Provide the (x, y) coordinate of the cell's center where the given text is located.  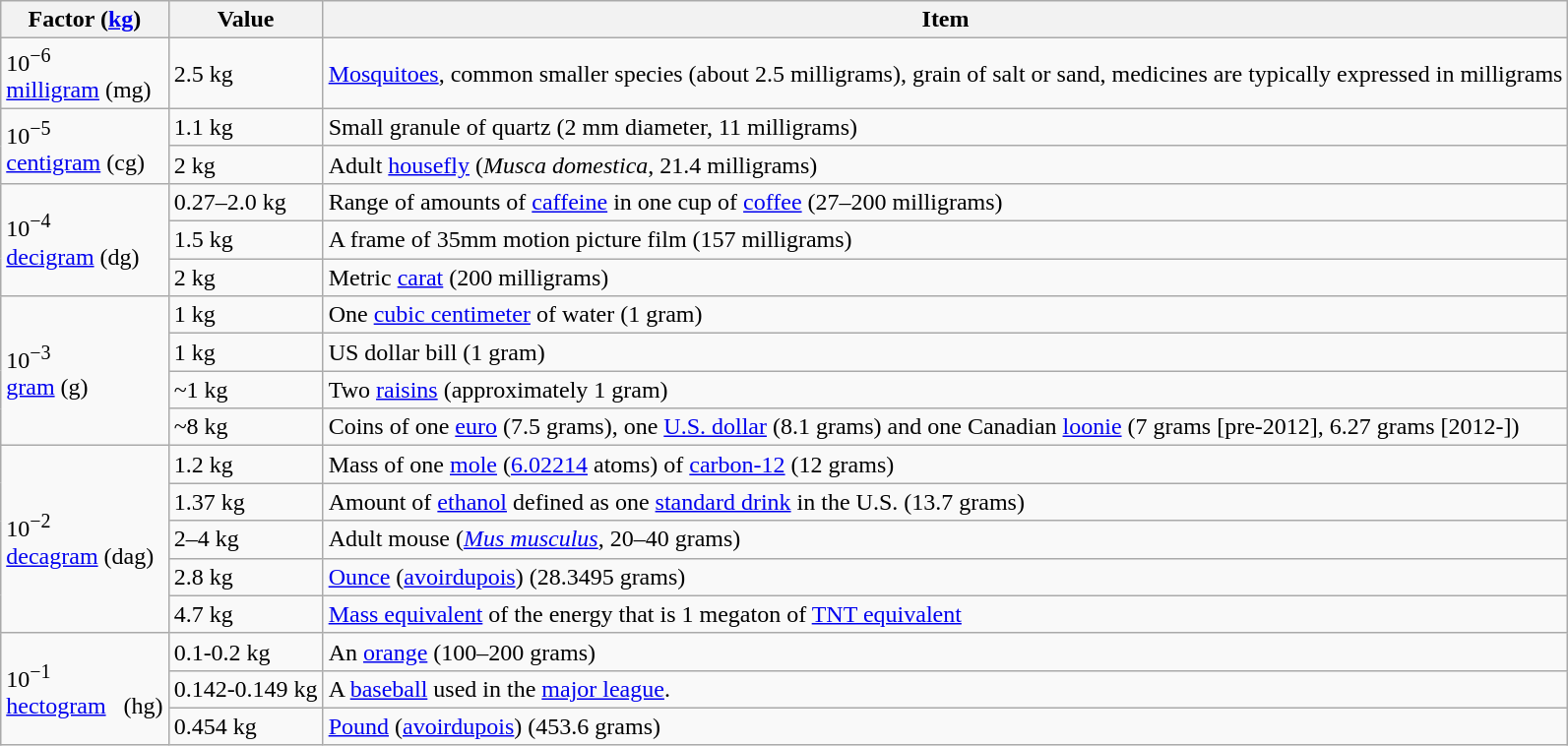
A baseball used in the major league. (945, 689)
Item (945, 20)
1.1 kg (246, 127)
Pound (avoirdupois) (453.6 grams) (945, 726)
Coins of one euro (7.5 grams), one U.S. dollar (8.1 grams) and one Canadian loonie (7 grams [pre-2012], 6.27 grams [2012-]) (945, 427)
Mass equivalent of the energy that is 1 megaton of TNT equivalent (945, 614)
2–4 kg (246, 539)
2.8 kg (246, 577)
Amount of ethanol defined as one standard drink in the U.S. (13.7 grams) (945, 502)
US dollar bill (1 gram) (945, 352)
~8 kg (246, 427)
10−4decigram (dg) (85, 239)
An orange (100–200 grams) (945, 652)
0.142-0.149 kg (246, 689)
0.454 kg (246, 726)
One cubic centimeter of water (1 gram) (945, 315)
0.27–2.0 kg (246, 202)
10−2decagram (dag) (85, 539)
10−5centigram (cg) (85, 146)
Two raisins (approximately 1 gram) (945, 390)
Adult mouse (Mus musculus, 20–40 grams) (945, 539)
Adult housefly (Musca domestica, 21.4 milligrams) (945, 164)
Small granule of quartz (2 mm diameter, 11 milligrams) (945, 127)
10−6milligram (mg) (85, 74)
Ounce (avoirdupois) (28.3495 grams) (945, 577)
~1 kg (246, 390)
Mosquitoes, common smaller species (about 2.5 milligrams), grain of salt or sand, medicines are typically expressed in milligrams (945, 74)
Metric carat (200 milligrams) (945, 278)
A frame of 35mm motion picture film (157 milligrams) (945, 240)
1.2 kg (246, 465)
Range of amounts of caffeine in one cup of coffee (27–200 milligrams) (945, 202)
1.37 kg (246, 502)
0.1-0.2 kg (246, 652)
10−3gram (g) (85, 371)
4.7 kg (246, 614)
10−1hectogram (hg) (85, 689)
2.5 kg (246, 74)
Factor (kg) (85, 20)
Mass of one mole (6.02214 atoms) of carbon-12 (12 grams) (945, 465)
1.5 kg (246, 240)
Value (246, 20)
